Detect which cell encompasses the target text, then output its [x, y] center coordinate. 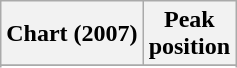
Chart (2007) [72, 34]
Peak position [189, 34]
